Output the (x, y) coordinate of the center of the cell containing the given text.  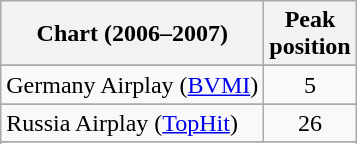
Peakposition (310, 34)
Chart (2006–2007) (132, 34)
26 (310, 123)
Germany Airplay (BVMI) (132, 85)
Russia Airplay (TopHit) (132, 123)
5 (310, 85)
